From the cell containing the given text, extract its center point as [X, Y] coordinate. 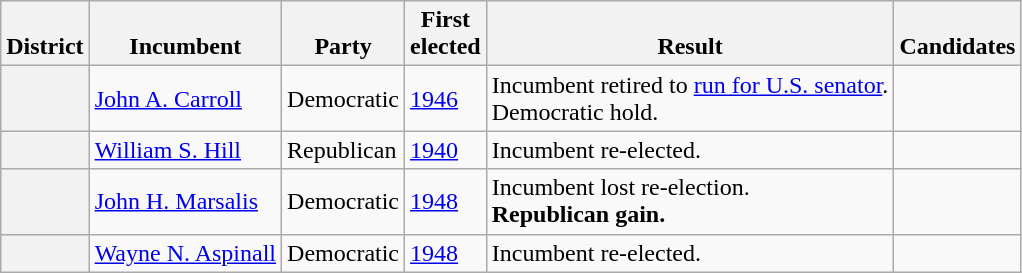
District [45, 34]
John A. Carroll [185, 98]
Result [690, 34]
Candidates [958, 34]
Incumbent [185, 34]
1946 [446, 98]
John H. Marsalis [185, 202]
Incumbent lost re-election.Republican gain. [690, 202]
William S. Hill [185, 150]
Party [344, 34]
Incumbent retired to run for U.S. senator.Democratic hold. [690, 98]
1940 [446, 150]
Republican [344, 150]
Wayne N. Aspinall [185, 253]
Firstelected [446, 34]
